Find where the given text appears and provide that cell's center as [X, Y] coordinate. 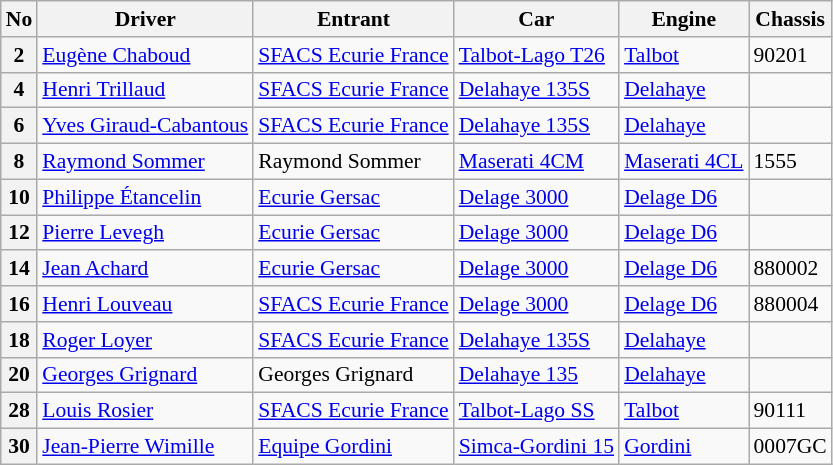
No [20, 19]
Talbot-Lago SS [536, 411]
Talbot-Lago T26 [536, 55]
Louis Rosier [145, 411]
Chassis [790, 19]
Gordini [684, 447]
Roger Loyer [145, 340]
Henri Trillaud [145, 90]
10 [20, 197]
880004 [790, 304]
Jean-Pierre Wimille [145, 447]
12 [20, 233]
Pierre Levegh [145, 233]
0007GC [790, 447]
2 [20, 55]
Maserati 4CM [536, 162]
Driver [145, 19]
Simca-Gordini 15 [536, 447]
14 [20, 269]
1555 [790, 162]
Equipe Gordini [353, 447]
Car [536, 19]
880002 [790, 269]
90111 [790, 411]
Eugène Chaboud [145, 55]
Delahaye 135 [536, 375]
Jean Achard [145, 269]
90201 [790, 55]
Yves Giraud-Cabantous [145, 126]
8 [20, 162]
Entrant [353, 19]
30 [20, 447]
28 [20, 411]
4 [20, 90]
Maserati 4CL [684, 162]
20 [20, 375]
Henri Louveau [145, 304]
Philippe Étancelin [145, 197]
16 [20, 304]
6 [20, 126]
18 [20, 340]
Engine [684, 19]
